Find where the given text appears and provide that cell's center as (x, y) coordinate. 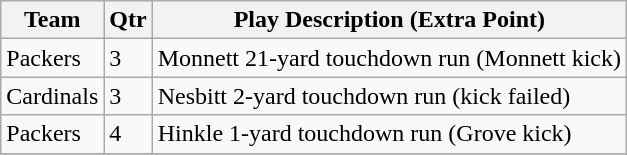
Play Description (Extra Point) (389, 20)
Cardinals (52, 96)
Monnett 21-yard touchdown run (Monnett kick) (389, 58)
Team (52, 20)
Nesbitt 2-yard touchdown run (kick failed) (389, 96)
4 (128, 134)
Hinkle 1-yard touchdown run (Grove kick) (389, 134)
Qtr (128, 20)
